For the text-containing cell, return its midpoint in (x, y) coordinate format. 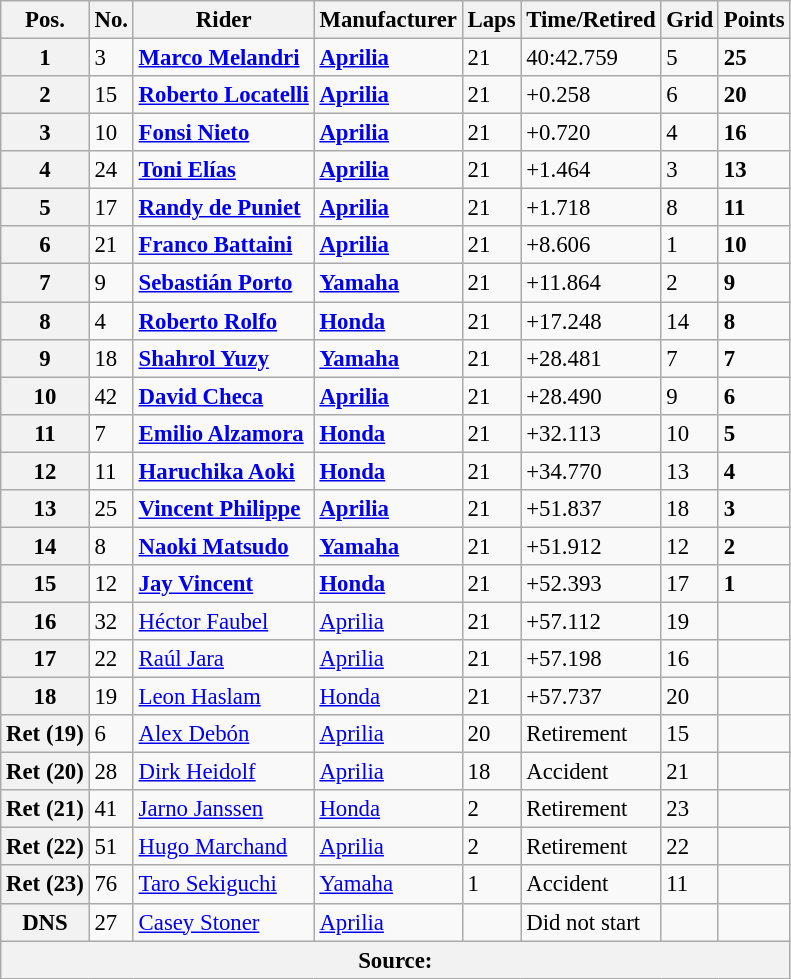
Taro Sekiguchi (224, 885)
Naoki Matsudo (224, 546)
Toni Elías (224, 170)
+11.864 (591, 283)
Jay Vincent (224, 584)
Dirk Heidolf (224, 772)
+1.718 (591, 208)
Hugo Marchand (224, 847)
Sebastián Porto (224, 283)
Ret (22) (45, 847)
Marco Melandri (224, 58)
Emilio Alzamora (224, 433)
Leon Haslam (224, 697)
41 (111, 809)
28 (111, 772)
Raúl Jara (224, 659)
Points (754, 20)
+52.393 (591, 584)
+57.112 (591, 621)
Héctor Faubel (224, 621)
+51.912 (591, 546)
Pos. (45, 20)
David Checa (224, 396)
Ret (19) (45, 734)
Jarno Janssen (224, 809)
Randy de Puniet (224, 208)
+17.248 (591, 321)
Ret (21) (45, 809)
51 (111, 847)
+51.837 (591, 509)
+28.481 (591, 358)
24 (111, 170)
Casey Stoner (224, 922)
+28.490 (591, 396)
Alex Debón (224, 734)
Did not start (591, 922)
Time/Retired (591, 20)
27 (111, 922)
No. (111, 20)
Shahrol Yuzy (224, 358)
Rider (224, 20)
+34.770 (591, 471)
Roberto Rolfo (224, 321)
Ret (23) (45, 885)
Grid (690, 20)
+0.258 (591, 95)
Roberto Locatelli (224, 95)
+0.720 (591, 133)
+8.606 (591, 245)
+57.737 (591, 697)
Franco Battaini (224, 245)
32 (111, 621)
42 (111, 396)
+57.198 (591, 659)
DNS (45, 922)
Manufacturer (388, 20)
+1.464 (591, 170)
+32.113 (591, 433)
Source: (396, 960)
76 (111, 885)
Fonsi Nieto (224, 133)
Ret (20) (45, 772)
Haruchika Aoki (224, 471)
Laps (492, 20)
Vincent Philippe (224, 509)
40:42.759 (591, 58)
23 (690, 809)
